Return the [x, y] coordinate for the center point of the cell that contains the specified text.  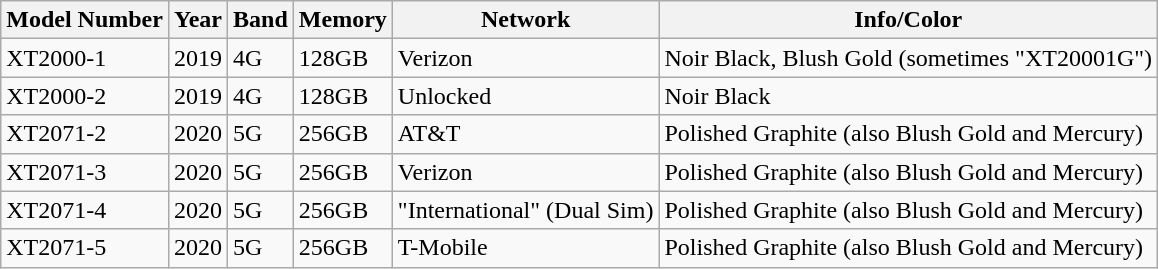
Year [198, 20]
Model Number [85, 20]
"International" (Dual Sim) [526, 210]
XT2000-1 [85, 58]
XT2071-3 [85, 172]
T-Mobile [526, 248]
Noir Black [908, 96]
Memory [342, 20]
AT&T [526, 134]
XT2000-2 [85, 96]
Band [261, 20]
Network [526, 20]
Noir Black, Blush Gold (sometimes "XT20001G") [908, 58]
Info/Color [908, 20]
XT2071-4 [85, 210]
Unlocked [526, 96]
XT2071-2 [85, 134]
XT2071-5 [85, 248]
